For the text-containing cell, return its midpoint in (x, y) coordinate format. 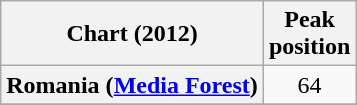
Romania (Media Forest) (132, 85)
Peakposition (309, 34)
Chart (2012) (132, 34)
64 (309, 85)
